Pinpoint the cell where the given text exists, returning its (x, y) midpoint coordinate. 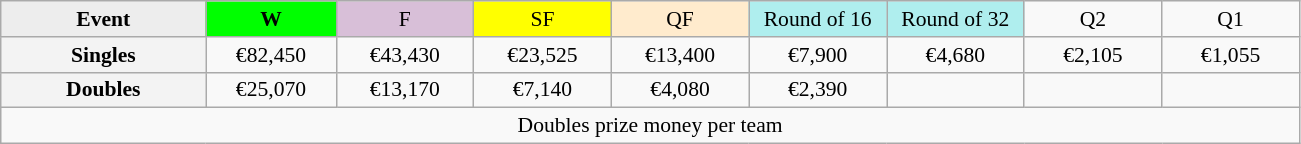
€25,070 (271, 90)
QF (680, 19)
€4,080 (680, 90)
W (271, 19)
€4,680 (955, 55)
Round of 32 (955, 19)
€7,140 (543, 90)
€7,900 (818, 55)
Q2 (1093, 19)
€43,430 (405, 55)
€13,170 (405, 90)
SF (543, 19)
Q1 (1231, 19)
€2,105 (1093, 55)
Doubles (104, 90)
€23,525 (543, 55)
Doubles prize money per team (650, 126)
Event (104, 19)
Round of 16 (818, 19)
€82,450 (271, 55)
F (405, 19)
€13,400 (680, 55)
€2,390 (818, 90)
€1,055 (1231, 55)
Singles (104, 55)
